Scan for the cell matching the given text and deliver its [x, y] coordinate at center. 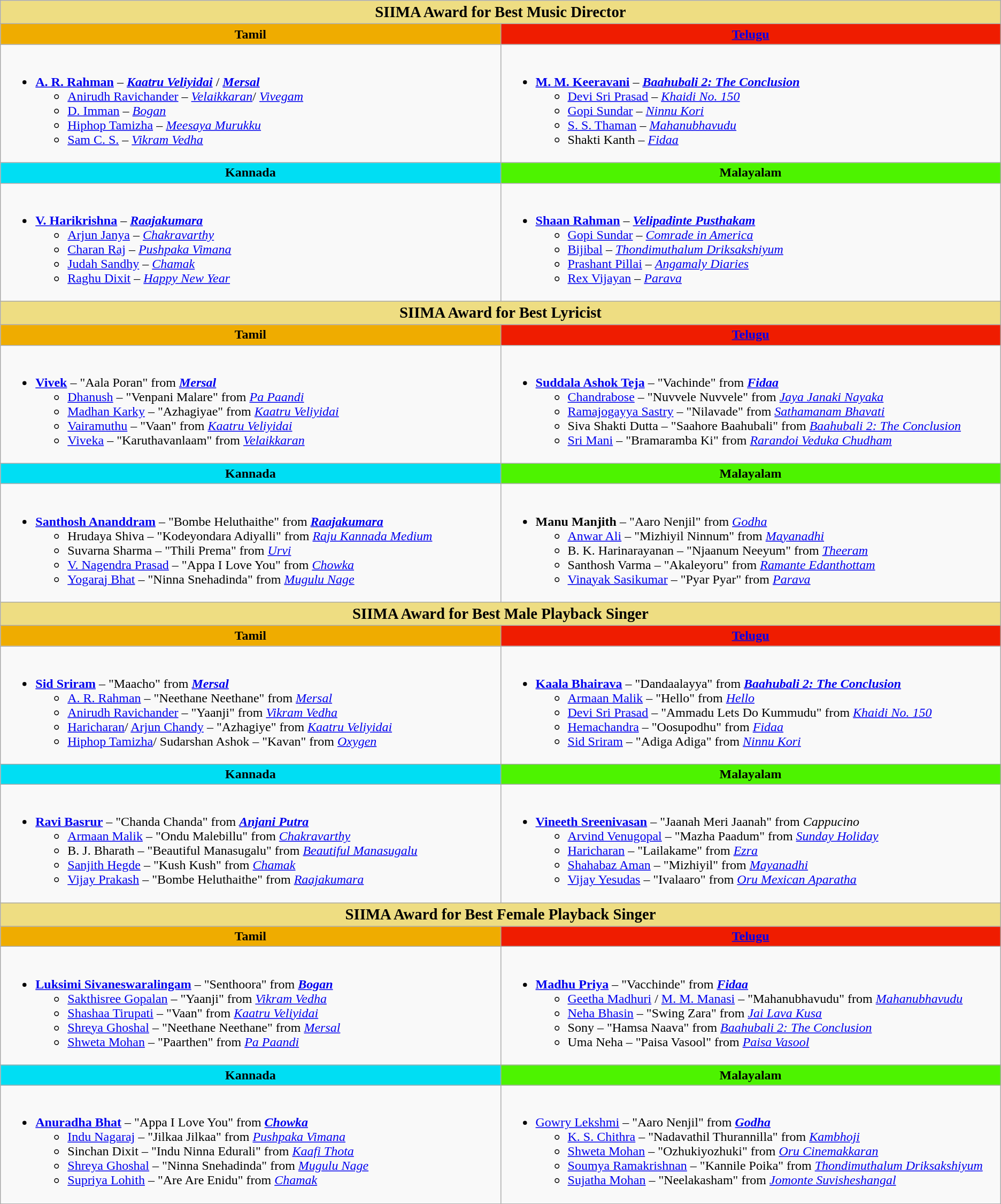
SIIMA Award for Best Female Playback Singer [500, 915]
V. Harikrishna – RaajakumaraArjun Janya – ChakravarthyCharan Raj – Pushpaka VimanaJudah Sandhy – ChamakRaghu Dixit – Happy New Year [250, 242]
M. M. Keeravani – Baahubali 2: The ConclusionDevi Sri Prasad – Khaidi No. 150Gopi Sundar – Ninnu KoriS. S. Thaman – MahanubhavuduShakti Kanth – Fidaa [751, 104]
SIIMA Award for Best Lyricist [500, 313]
SIIMA Award for Best Male Playback Singer [500, 613]
SIIMA Award for Best Music Director [500, 12]
